Return [x, y] of the center of cell containing provided text 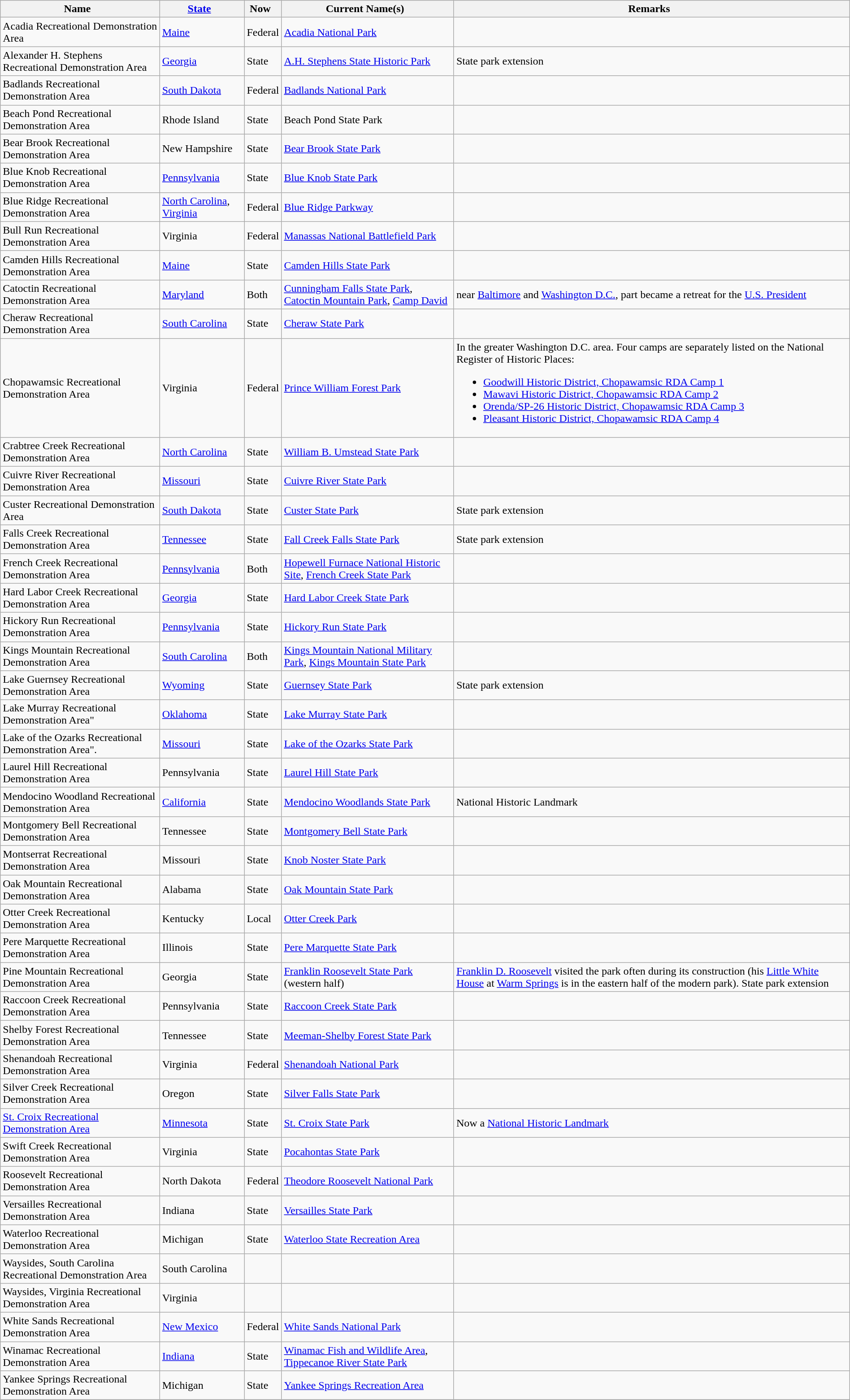
Blue Knob State Park [368, 178]
Lake Guernsey Recreational Demonstration Area [80, 685]
Wyoming [202, 685]
Falls Creek Recreational Demonstration Area [80, 540]
Raccoon Creek Recreational Demonstration Area [80, 1006]
Laurel Hill Recreational Demonstration Area [80, 773]
Kentucky [202, 919]
Roosevelt Recreational Demonstration Area [80, 1181]
Shenandoah National Park [368, 1064]
near Baltimore and Washington D.C., part became a retreat for the U.S. President [652, 294]
Blue Ridge Parkway [368, 207]
Kings Mountain Recreational Demonstration Area [80, 656]
Acadia Recreational Demonstration Area [80, 32]
Remarks [652, 9]
Badlands Recreational Demonstration Area [80, 91]
St. Croix Recreational Demonstration Area [80, 1123]
Maryland [202, 294]
Now [263, 9]
Otter Creek Recreational Demonstration Area [80, 919]
Montgomery Bell State Park [368, 831]
Acadia National Park [368, 32]
Badlands National Park [368, 91]
New Hampshire [202, 149]
Hard Labor Creek State Park [368, 598]
Catoctin Recreational Demonstration Area [80, 294]
Cuivre River State Park [368, 481]
Pine Mountain Recreational Demonstration Area [80, 977]
Shelby Forest Recreational Demonstration Area [80, 1036]
California [202, 802]
Meeman-Shelby Forest State Park [368, 1036]
Raccoon Creek State Park [368, 1006]
Cheraw State Park [368, 324]
White Sands National Park [368, 1327]
Lake of the Ozarks State Park [368, 743]
North Dakota [202, 1181]
Fall Creek Falls State Park [368, 540]
Cuivre River Recreational Demonstration Area [80, 481]
Lake Murray Recreational Demonstration Area" [80, 715]
Oklahoma [202, 715]
Beach Pond State Park [368, 119]
Pocahontas State Park [368, 1152]
Swift Creek Recreational Demonstration Area [80, 1152]
Shenandoah Recreational Demonstration Area [80, 1064]
Local [263, 919]
Camden Hills State Park [368, 265]
Kings Mountain National Military Park, Kings Mountain State Park [368, 656]
Blue Knob Recreational Demonstration Area [80, 178]
Bear Brook State Park [368, 149]
Bull Run Recreational Demonstration Area [80, 236]
Custer Recreational Demonstration Area [80, 510]
Winamac Fish and Wildlife Area, Tippecanoe River State Park [368, 1356]
Alabama [202, 889]
Lake of the Ozarks Recreational Demonstration Area". [80, 743]
Winamac Recreational Demonstration Area [80, 1356]
Versailles Recreational Demonstration Area [80, 1210]
Pere Marquette State Park [368, 948]
Cheraw Recreational Demonstration Area [80, 324]
Waysides, Virginia Recreational Demonstration Area [80, 1297]
Montserrat Recreational Demonstration Area [80, 860]
Lake Murray State Park [368, 715]
Theodore Roosevelt National Park [368, 1181]
Pere Marquette Recreational Demonstration Area [80, 948]
Waterloo Recreational Demonstration Area [80, 1239]
Beach Pond Recreational Demonstration Area [80, 119]
Oak Mountain Recreational Demonstration Area [80, 889]
Laurel Hill State Park [368, 773]
Franklin Roosevelt State Park (western half) [368, 977]
Bear Brook Recreational Demonstration Area [80, 149]
Current Name(s) [368, 9]
Guernsey State Park [368, 685]
Yankee Springs Recreational Demonstration Area [80, 1385]
Blue Ridge Recreational Demonstration Area [80, 207]
Montgomery Bell Recreational Demonstration Area [80, 831]
White Sands Recreational Demonstration Area [80, 1327]
Name [80, 9]
Minnesota [202, 1123]
Cunningham Falls State Park, Catoctin Mountain Park, Camp David [368, 294]
Now a National Historic Landmark [652, 1123]
Mendocino Woodlands State Park [368, 802]
Oak Mountain State Park [368, 889]
William B. Umstead State Park [368, 452]
Alexander H. Stephens Recreational Demonstration Area [80, 61]
Silver Falls State Park [368, 1094]
Knob Noster State Park [368, 860]
Rhode Island [202, 119]
Manassas National Battlefield Park [368, 236]
Hopewell Furnace National Historic Site, French Creek State Park [368, 568]
Otter Creek Park [368, 919]
Prince William Forest Park [368, 387]
Waysides, South Carolina Recreational Demonstration Area [80, 1269]
North Carolina [202, 452]
Silver Creek Recreational Demonstration Area [80, 1094]
Waterloo State Recreation Area [368, 1239]
North Carolina, Virginia [202, 207]
Hard Labor Creek Recreational Demonstration Area [80, 598]
Hickory Run State Park [368, 627]
Yankee Springs Recreation Area [368, 1385]
Hickory Run Recreational Demonstration Area [80, 627]
National Historic Landmark [652, 802]
Versailles State Park [368, 1210]
Illinois [202, 948]
St. Croix State Park [368, 1123]
A.H. Stephens State Historic Park [368, 61]
Oregon [202, 1094]
Mendocino Woodland Recreational Demonstration Area [80, 802]
New Mexico [202, 1327]
Chopawamsic Recreational Demonstration Area [80, 387]
Camden Hills Recreational Demonstration Area [80, 265]
French Creek Recreational Demonstration Area [80, 568]
Crabtree Creek Recreational Demonstration Area [80, 452]
Custer State Park [368, 510]
